Detect which cell encompasses the target text, then output its (x, y) center coordinate. 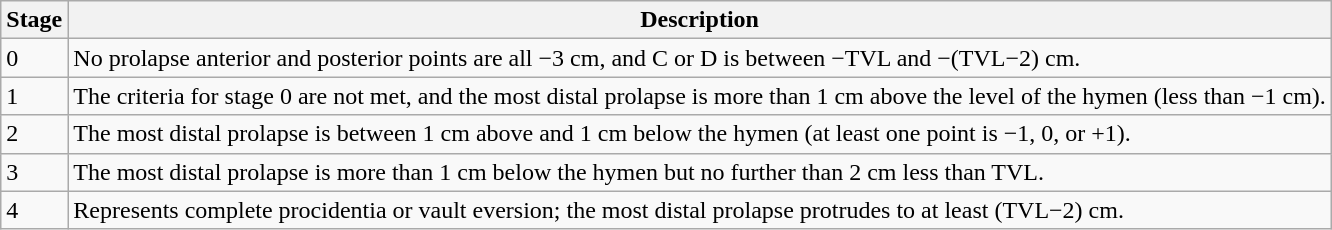
No prolapse anterior and posterior points are all −3 cm, and C or D is between −TVL and −(TVL−2) cm. (700, 58)
3 (34, 172)
Stage (34, 20)
Represents complete procidentia or vault eversion; the most distal prolapse protrudes to at least (TVL−2) cm. (700, 210)
1 (34, 96)
4 (34, 210)
The most distal prolapse is more than 1 cm below the hymen but no further than 2 cm less than TVL. (700, 172)
Description (700, 20)
2 (34, 134)
The criteria for stage 0 are not met, and the most distal prolapse is more than 1 cm above the level of the hymen (less than −1 cm). (700, 96)
The most distal prolapse is between 1 cm above and 1 cm below the hymen (at least one point is −1, 0, or +1). (700, 134)
0 (34, 58)
